Return the (x, y) coordinate for the center point of the cell that contains the specified text.  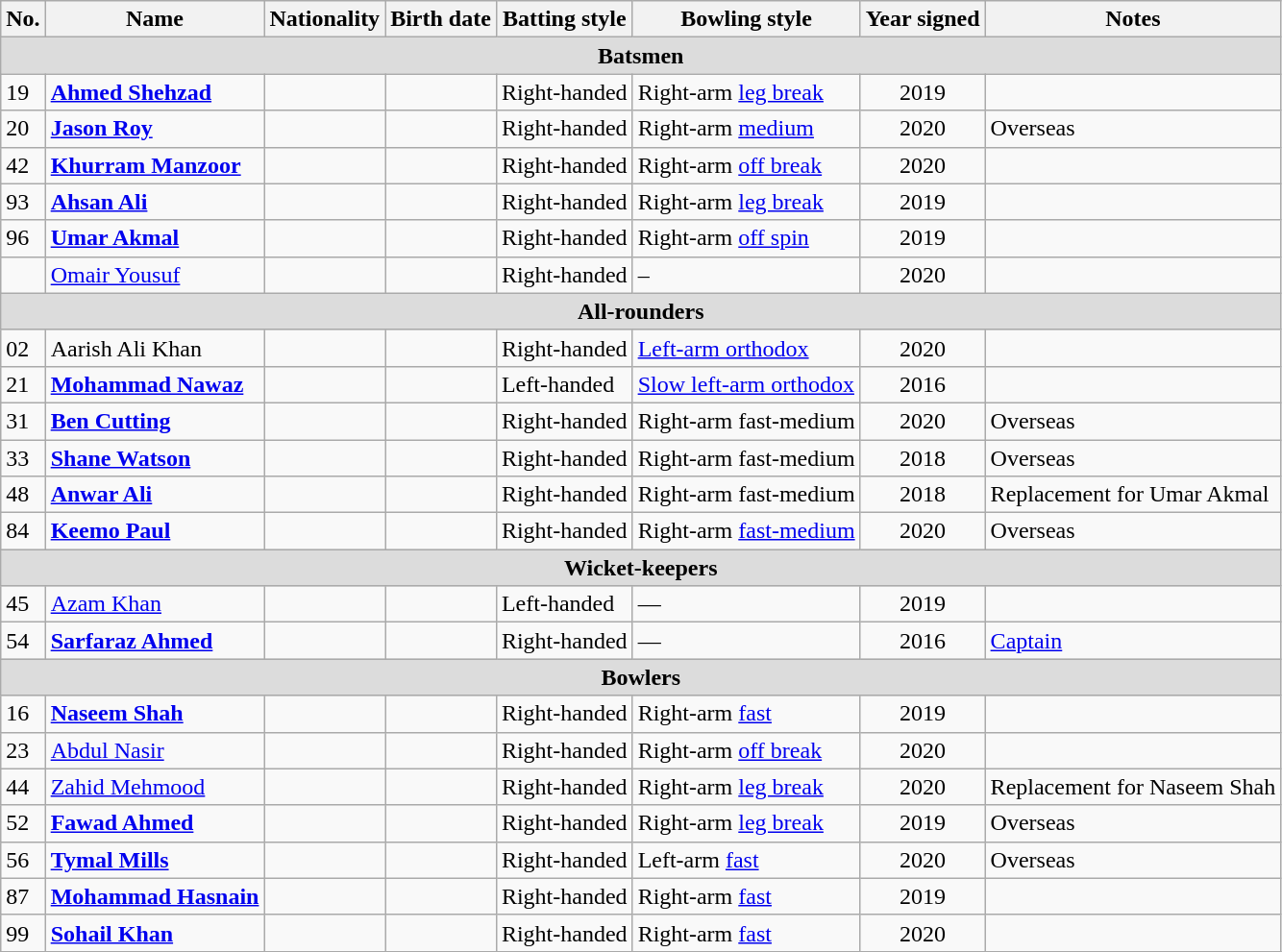
Replacement for Umar Akmal (1133, 495)
Right-arm off spin (746, 238)
Naseem Shah (155, 714)
All-rounders (641, 311)
Jason Roy (155, 129)
20 (23, 129)
Nationality (325, 19)
93 (23, 202)
Left-arm fast (746, 860)
Mohammad Hasnain (155, 896)
Ben Cutting (155, 421)
19 (23, 92)
Shane Watson (155, 458)
Year signed (923, 19)
Wicket-keepers (641, 568)
Fawad Ahmed (155, 823)
87 (23, 896)
Name (155, 19)
Batting style (564, 19)
Omair Yousuf (155, 275)
Left-arm orthodox (746, 348)
Keemo Paul (155, 531)
96 (23, 238)
Aarish Ali Khan (155, 348)
84 (23, 531)
Azam Khan (155, 604)
Umar Akmal (155, 238)
Ahsan Ali (155, 202)
Sarfaraz Ahmed (155, 641)
Anwar Ali (155, 495)
48 (23, 495)
Ahmed Shehzad (155, 92)
21 (23, 384)
Sohail Khan (155, 933)
– (746, 275)
54 (23, 641)
Bowlers (641, 677)
Birth date (441, 19)
Mohammad Nawaz (155, 384)
52 (23, 823)
Khurram Manzoor (155, 165)
Right-arm medium (746, 129)
Replacement for Naseem Shah (1133, 787)
Zahid Mehmood (155, 787)
Batsmen (641, 56)
56 (23, 860)
31 (23, 421)
Notes (1133, 19)
44 (23, 787)
Slow left-arm orthodox (746, 384)
02 (23, 348)
42 (23, 165)
33 (23, 458)
Abdul Nasir (155, 750)
99 (23, 933)
No. (23, 19)
Captain (1133, 641)
16 (23, 714)
23 (23, 750)
Bowling style (746, 19)
45 (23, 604)
Tymal Mills (155, 860)
